Return (x, y) of the center of cell containing provided text 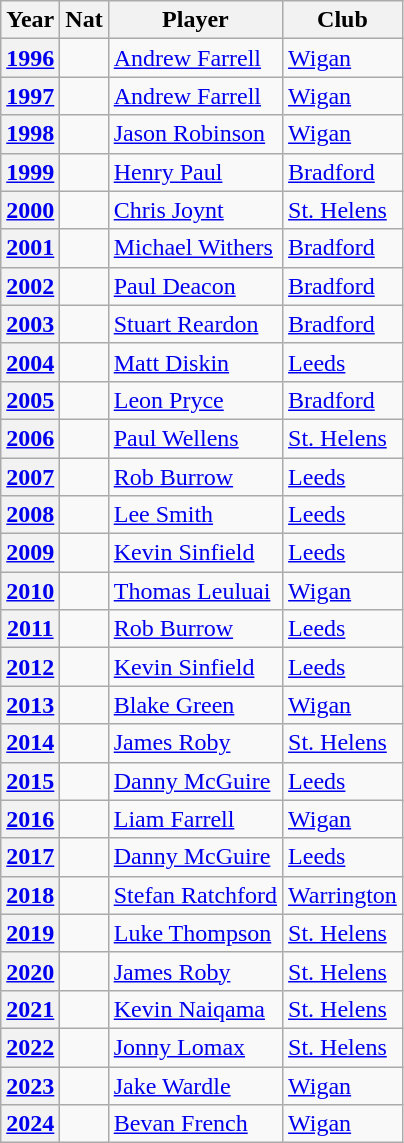
2005 (30, 400)
2006 (30, 438)
2021 (30, 1009)
2007 (30, 477)
Jonny Lomax (195, 1047)
1998 (30, 134)
2018 (30, 895)
Paul Wellens (195, 438)
2000 (30, 210)
2023 (30, 1085)
Blake Green (195, 705)
Thomas Leuluai (195, 591)
Year (30, 20)
2009 (30, 553)
Luke Thompson (195, 933)
2008 (30, 515)
2013 (30, 705)
2017 (30, 857)
2016 (30, 819)
2001 (30, 248)
Club (343, 20)
1996 (30, 58)
2010 (30, 591)
Paul Deacon (195, 286)
Lee Smith (195, 515)
Nat (84, 20)
Jason Robinson (195, 134)
Leon Pryce (195, 400)
Matt Diskin (195, 362)
Warrington (343, 895)
Jake Wardle (195, 1085)
Liam Farrell (195, 819)
2015 (30, 781)
2004 (30, 362)
1997 (30, 96)
Stuart Reardon (195, 324)
2020 (30, 971)
1999 (30, 172)
Michael Withers (195, 248)
2011 (30, 629)
Kevin Naiqama (195, 1009)
2003 (30, 324)
2019 (30, 933)
Henry Paul (195, 172)
2012 (30, 667)
Stefan Ratchford (195, 895)
2002 (30, 286)
2024 (30, 1124)
Chris Joynt (195, 210)
Bevan French (195, 1124)
2022 (30, 1047)
2014 (30, 743)
Player (195, 20)
